Determine the (X, Y) coordinate at the center of the cell enclosing the given text.  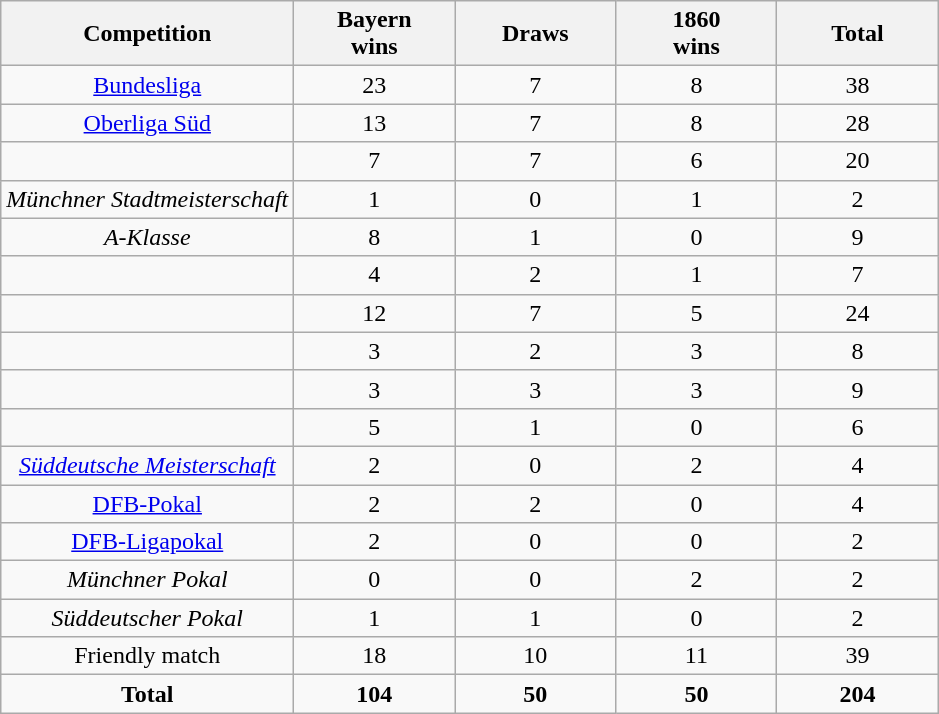
20 (858, 161)
Süddeutscher Pokal (148, 618)
Friendly match (148, 656)
23 (374, 85)
12 (374, 313)
Bundesliga (148, 85)
Competition (148, 34)
39 (858, 656)
1860 wins (696, 34)
38 (858, 85)
11 (696, 656)
Oberliga Süd (148, 123)
Münchner Pokal (148, 580)
Süddeutsche Meisterschaft (148, 465)
104 (374, 694)
24 (858, 313)
DFB-Pokal (148, 503)
Draws (536, 34)
Münchner Stadtmeisterschaft (148, 199)
18 (374, 656)
A-Klasse (148, 237)
204 (858, 694)
DFB-Ligapokal (148, 542)
Bayern wins (374, 34)
28 (858, 123)
10 (536, 656)
13 (374, 123)
